Return the (X, Y) coordinate for the center point of the cell that contains the specified text.  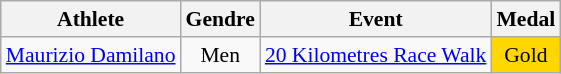
Gendre (220, 19)
Gold (526, 55)
Maurizio Damilano (91, 55)
Medal (526, 19)
Event (376, 19)
Men (220, 55)
20 Kilometres Race Walk (376, 55)
Athlete (91, 19)
